Return the (X, Y) coordinate for the center point of the cell that contains the specified text.  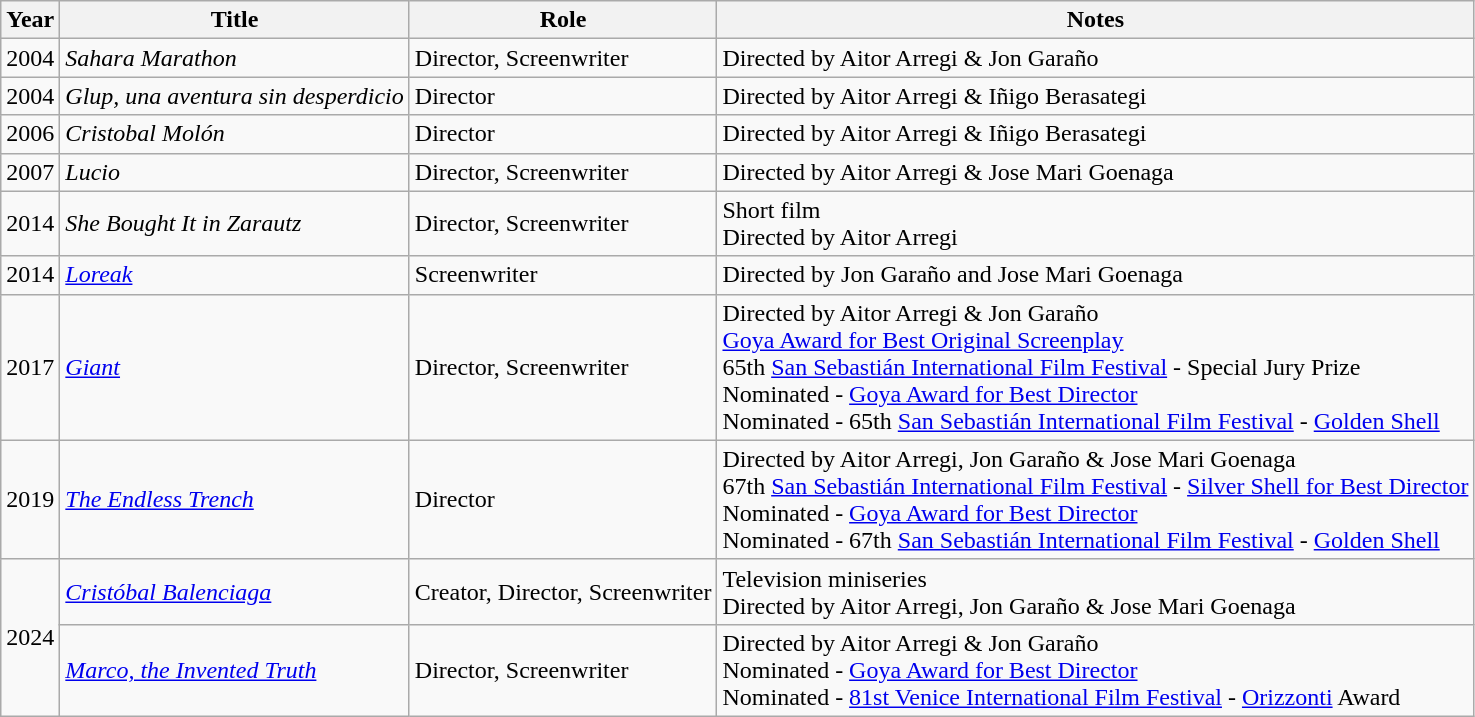
2007 (30, 172)
Title (234, 20)
Television miniseriesDirected by Aitor Arregi, Jon Garaño & Jose Mari Goenaga (1096, 592)
2006 (30, 134)
Sahara Marathon (234, 58)
Glup, una aventura sin desperdicio (234, 96)
The Endless Trench (234, 500)
Directed by Jon Garaño and Jose Mari Goenaga (1096, 275)
Loreak (234, 275)
Lucio (234, 172)
Screenwriter (563, 275)
Cristobal Molón (234, 134)
She Bought It in Zarautz (234, 224)
Year (30, 20)
Directed by Aitor Arregi & Jose Mari Goenaga (1096, 172)
2024 (30, 638)
Directed by Aitor Arregi & Jon Garaño (1096, 58)
Marco, the Invented Truth (234, 670)
Cristóbal Balenciaga (234, 592)
Role (563, 20)
Notes (1096, 20)
Short filmDirected by Aitor Arregi (1096, 224)
2019 (30, 500)
2017 (30, 367)
Giant (234, 367)
Directed by Aitor Arregi & Jon GarañoNominated - Goya Award for Best DirectorNominated - 81st Venice International Film Festival - Orizzonti Award (1096, 670)
Creator, Director, Screenwriter (563, 592)
